Locate the cell with the specified text and output its (X, Y) center coordinate. 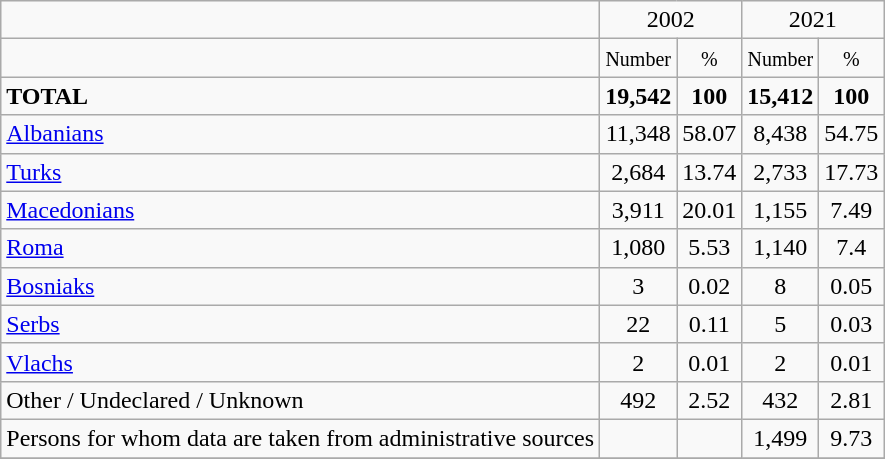
11,348 (638, 134)
Bosniaks (300, 286)
2.81 (852, 400)
0.11 (710, 324)
3 (638, 286)
7.49 (852, 210)
5 (780, 324)
22 (638, 324)
7.4 (852, 248)
Vlachs (300, 362)
TOTAL (300, 96)
0.03 (852, 324)
Serbs (300, 324)
9.73 (852, 438)
0.05 (852, 286)
3,911 (638, 210)
2,684 (638, 172)
54.75 (852, 134)
Persons for whom data are taken from administrative sources (300, 438)
Turks (300, 172)
0.02 (710, 286)
20.01 (710, 210)
8,438 (780, 134)
1,140 (780, 248)
Macedonians (300, 210)
Other / Undeclared / Unknown (300, 400)
19,542 (638, 96)
2002 (671, 20)
5.53 (710, 248)
8 (780, 286)
58.07 (710, 134)
1,080 (638, 248)
492 (638, 400)
432 (780, 400)
17.73 (852, 172)
2,733 (780, 172)
2.52 (710, 400)
1,499 (780, 438)
Roma (300, 248)
2021 (813, 20)
15,412 (780, 96)
13.74 (710, 172)
1,155 (780, 210)
Albanians (300, 134)
